Identify which cell holds the provided text, then report its (x, y) central coordinate. 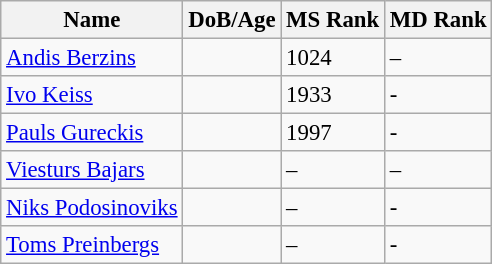
Niks Podosinoviks (92, 208)
Toms Preinbergs (92, 245)
1933 (333, 95)
Viesturs Bajars (92, 170)
Name (92, 20)
DoB/Age (232, 20)
Pauls Gureckis (92, 133)
Ivo Keiss (92, 95)
1024 (333, 58)
1997 (333, 133)
MS Rank (333, 20)
MD Rank (438, 20)
Andis Berzins (92, 58)
